Find where the given text appears and provide that cell's center as [X, Y] coordinate. 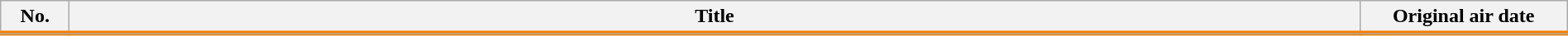
No. [35, 17]
Title [715, 17]
Original air date [1464, 17]
